Scan for the cell matching the given text and deliver its [X, Y] coordinate at center. 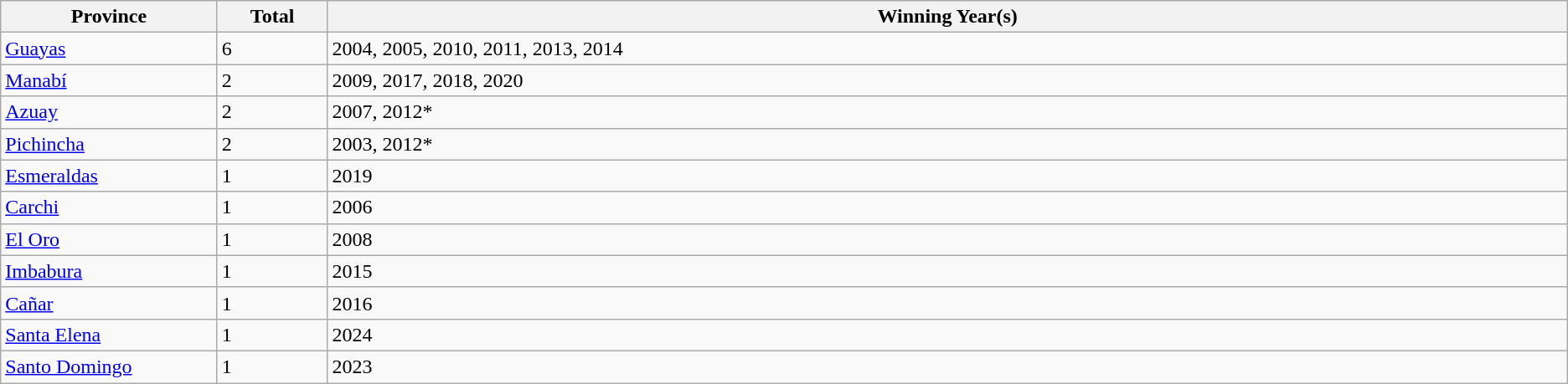
Santo Domingo [109, 366]
Azuay [109, 112]
Santa Elena [109, 335]
Pichincha [109, 144]
Cañar [109, 303]
Imbabura [109, 271]
6 [272, 49]
Manabí [109, 80]
Winning Year(s) [947, 17]
2008 [947, 239]
2003, 2012* [947, 144]
Carchi [109, 207]
2006 [947, 207]
2019 [947, 176]
2007, 2012* [947, 112]
Total [272, 17]
Esmeraldas [109, 176]
2016 [947, 303]
El Oro [109, 239]
Province [109, 17]
2004, 2005, 2010, 2011, 2013, 2014 [947, 49]
2024 [947, 335]
2023 [947, 366]
2015 [947, 271]
2009, 2017, 2018, 2020 [947, 80]
Guayas [109, 49]
